Determine the [X, Y] coordinate at the center of the cell enclosing the given text.  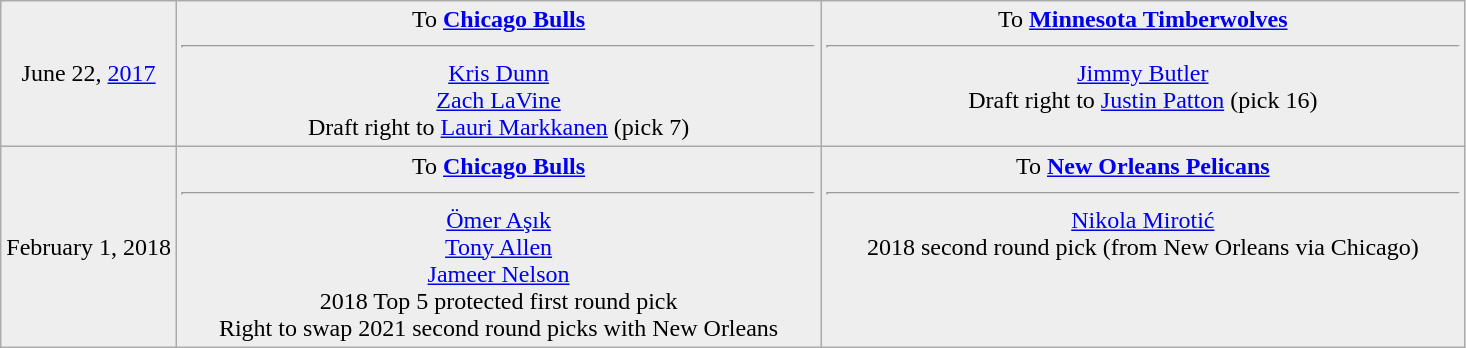
June 22, 2017 [89, 74]
To Minnesota TimberwolvesJimmy ButlerDraft right to Justin Patton (pick 16) [1143, 74]
To Chicago BullsÖmer AşıkTony AllenJameer Nelson2018 Top 5 protected first round pickRight to swap 2021 second round picks with New Orleans [498, 247]
To Chicago BullsKris DunnZach LaVineDraft right to Lauri Markkanen (pick 7) [498, 74]
February 1, 2018 [89, 247]
To New Orleans PelicansNikola Mirotić2018 second round pick (from New Orleans via Chicago) [1143, 247]
